Return [X, Y] of the center of cell containing provided text 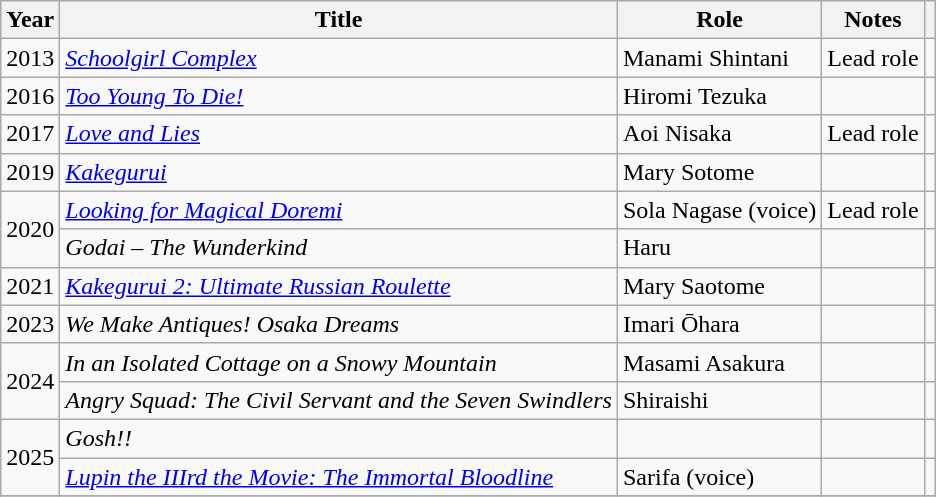
Manami Shintani [719, 58]
2016 [30, 96]
Too Young To Die! [339, 96]
Hiromi Tezuka [719, 96]
2020 [30, 229]
We Make Antiques! Osaka Dreams [339, 324]
Notes [873, 20]
Love and Lies [339, 134]
Sarifa (voice) [719, 477]
Looking for Magical Doremi [339, 210]
2019 [30, 172]
2021 [30, 286]
Angry Squad: The Civil Servant and the Seven Swindlers [339, 400]
2025 [30, 457]
Haru [719, 248]
Mary Saotome [719, 286]
Role [719, 20]
Mary Sotome [719, 172]
Godai – The Wunderkind [339, 248]
Masami Asakura [719, 362]
Schoolgirl Complex [339, 58]
2024 [30, 381]
Year [30, 20]
Title [339, 20]
Aoi Nisaka [719, 134]
Lupin the IIIrd the Movie: The Immortal Bloodline [339, 477]
2013 [30, 58]
Gosh!! [339, 438]
Shiraishi [719, 400]
2017 [30, 134]
In an Isolated Cottage on a Snowy Mountain [339, 362]
Sola Nagase (voice) [719, 210]
Kakegurui 2: Ultimate Russian Roulette [339, 286]
2023 [30, 324]
Kakegurui [339, 172]
Imari Ōhara [719, 324]
